Find where the given text appears and provide that cell's center as [X, Y] coordinate. 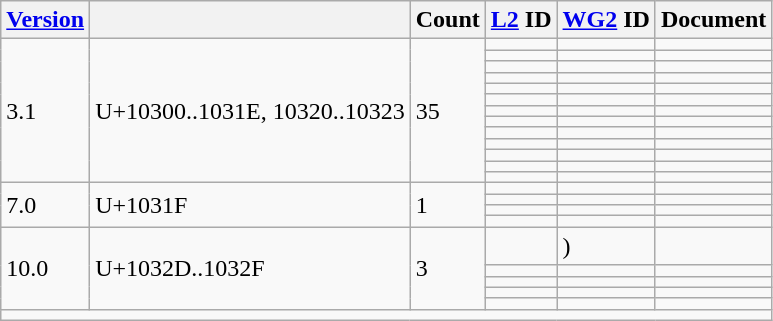
3.1 [46, 111]
U+10300..1031E, 10320..10323 [250, 111]
) [606, 246]
Count [448, 20]
3 [448, 268]
Version [46, 20]
10.0 [46, 268]
L2 ID [521, 20]
1 [448, 205]
U+1032D..1032F [250, 268]
Document [713, 20]
7.0 [46, 205]
U+1031F [250, 205]
35 [448, 111]
WG2 ID [606, 20]
